Find where the given text appears and provide that cell's center as [x, y] coordinate. 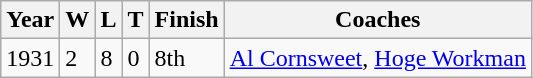
W [78, 20]
2 [78, 58]
8th [186, 58]
T [136, 20]
0 [136, 58]
Coaches [378, 20]
8 [108, 58]
Finish [186, 20]
1931 [30, 58]
L [108, 20]
Al Cornsweet, Hoge Workman [378, 58]
Year [30, 20]
